Extract the (x, y) coordinate from the center of the cell holding the provided text.  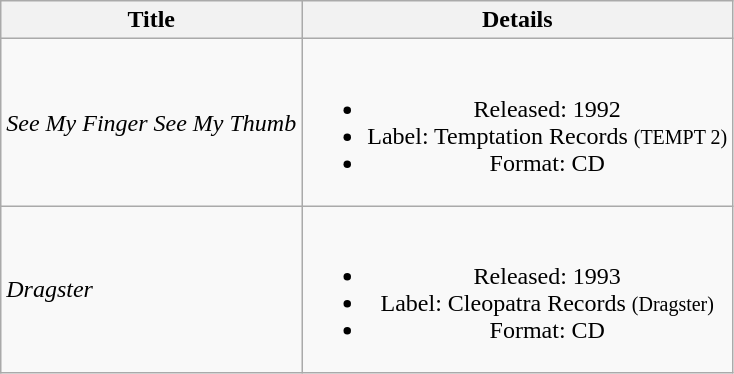
Released: 1993Label: Cleopatra Records (Dragster)Format: CD (518, 290)
See My Finger See My Thumb (152, 122)
Title (152, 20)
Released: 1992Label: Temptation Records (TEMPT 2)Format: CD (518, 122)
Details (518, 20)
Dragster (152, 290)
